Scan for the cell matching the given text and deliver its [X, Y] coordinate at center. 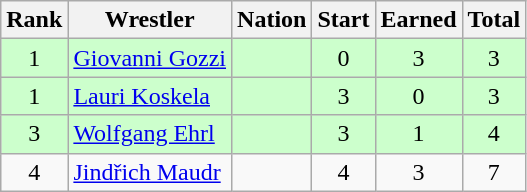
Lauri Koskela [150, 96]
Nation [272, 20]
Start [344, 20]
7 [494, 172]
Earned [418, 20]
Wrestler [150, 20]
Jindřich Maudr [150, 172]
Giovanni Gozzi [150, 58]
Total [494, 20]
Rank [34, 20]
Wolfgang Ehrl [150, 134]
